Extract the (X, Y) coordinate from the center of the cell holding the provided text.  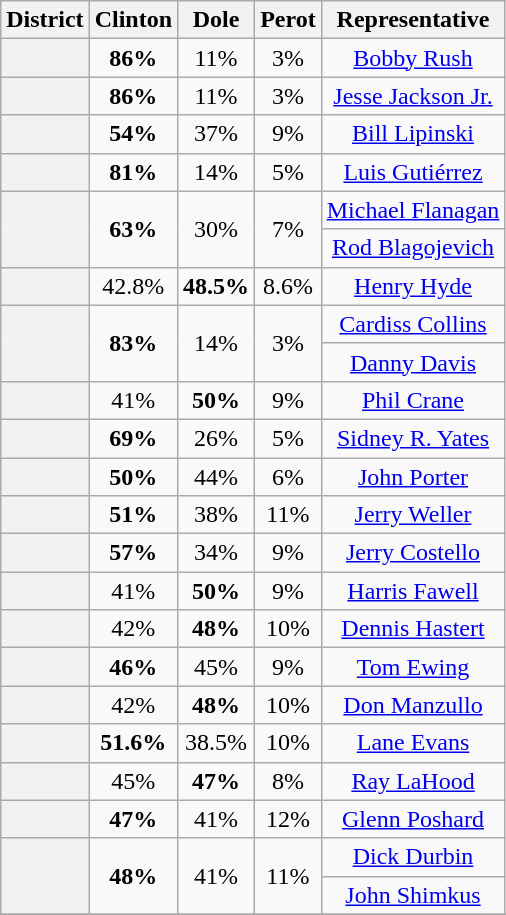
Harris Fawell (413, 591)
John Porter (413, 477)
Tom Ewing (413, 667)
Bobby Rush (413, 58)
Glenn Poshard (413, 819)
44% (216, 477)
Bill Lipinski (413, 134)
12% (288, 819)
Clinton (133, 20)
Henry Hyde (413, 286)
Ray LaHood (413, 781)
Dick Durbin (413, 857)
Dennis Hastert (413, 629)
51% (133, 515)
Michael Flanagan (413, 210)
Don Manzullo (413, 705)
Rod Blagojevich (413, 248)
51.6% (133, 743)
30% (216, 229)
Jesse Jackson Jr. (413, 96)
63% (133, 229)
69% (133, 438)
Danny Davis (413, 362)
District (45, 20)
38% (216, 515)
83% (133, 343)
Lane Evans (413, 743)
54% (133, 134)
37% (216, 134)
8% (288, 781)
26% (216, 438)
Phil Crane (413, 400)
57% (133, 553)
6% (288, 477)
Representative (413, 20)
48.5% (216, 286)
Jerry Weller (413, 515)
Sidney R. Yates (413, 438)
81% (133, 172)
Cardiss Collins (413, 324)
34% (216, 553)
Dole (216, 20)
John Shimkus (413, 895)
38.5% (216, 743)
Jerry Costello (413, 553)
8.6% (288, 286)
Perot (288, 20)
42.8% (133, 286)
Luis Gutiérrez (413, 172)
46% (133, 667)
7% (288, 229)
